Scan for the cell matching the given text and deliver its (X, Y) coordinate at center. 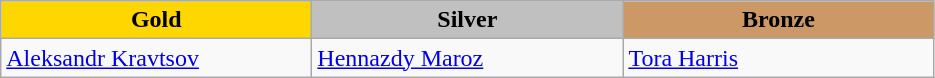
Aleksandr Kravtsov (156, 58)
Gold (156, 20)
Hennazdy Maroz (468, 58)
Tora Harris (778, 58)
Bronze (778, 20)
Silver (468, 20)
